Detect which cell encompasses the target text, then output its (X, Y) center coordinate. 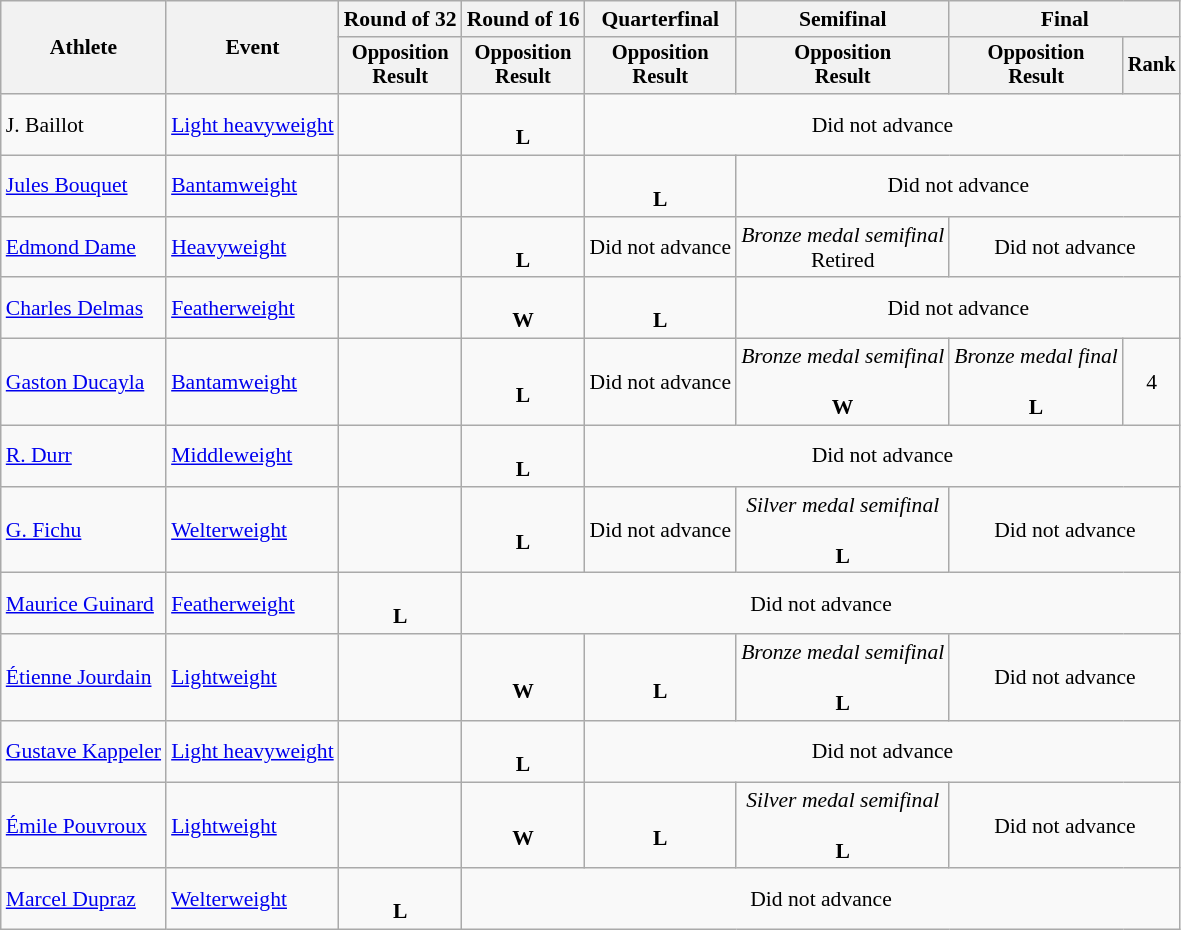
Rank (1152, 66)
Maurice Guinard (84, 604)
Gustave Kappeler (84, 752)
Round of 32 (400, 19)
Athlete (84, 48)
G. Fichu (84, 530)
Gaston Ducayla (84, 382)
Semifinal (842, 19)
Round of 16 (524, 19)
Event (252, 48)
J. Baillot (84, 124)
Marcel Dupraz (84, 900)
Charles Delmas (84, 308)
Jules Bouquet (84, 186)
4 (1152, 382)
Étienne Jourdain (84, 678)
Quarterfinal (660, 19)
Final (1064, 19)
R. Durr (84, 456)
Heavyweight (252, 248)
Bronze medal semifinal L (842, 678)
Émile Pouvroux (84, 826)
Bronze medal semifinal W (842, 382)
Bronze medal final L (1036, 382)
Bronze medal semifinal Retired (842, 248)
Middleweight (252, 456)
Edmond Dame (84, 248)
